Find where the given text appears and provide that cell's center as [x, y] coordinate. 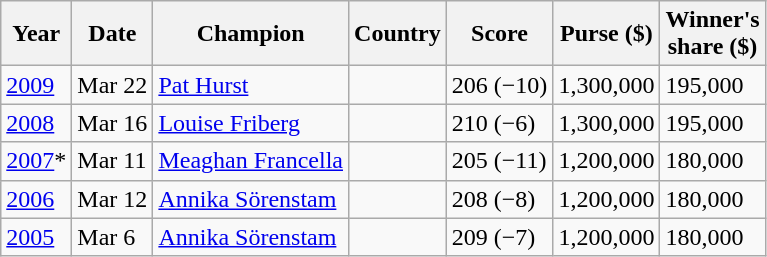
206 (−10) [500, 85]
Mar 22 [112, 85]
Purse ($) [606, 34]
Meaghan Francella [251, 161]
Mar 16 [112, 123]
205 (−11) [500, 161]
Mar 6 [112, 237]
2005 [36, 237]
Year [36, 34]
2009 [36, 85]
Mar 11 [112, 161]
Pat Hurst [251, 85]
Winner'sshare ($) [712, 34]
Country [398, 34]
208 (−8) [500, 199]
Mar 12 [112, 199]
2008 [36, 123]
Score [500, 34]
Champion [251, 34]
209 (−7) [500, 237]
210 (−6) [500, 123]
2007* [36, 161]
2006 [36, 199]
Louise Friberg [251, 123]
Date [112, 34]
